Return the (X, Y) coordinate for the center point of the cell that contains the specified text.  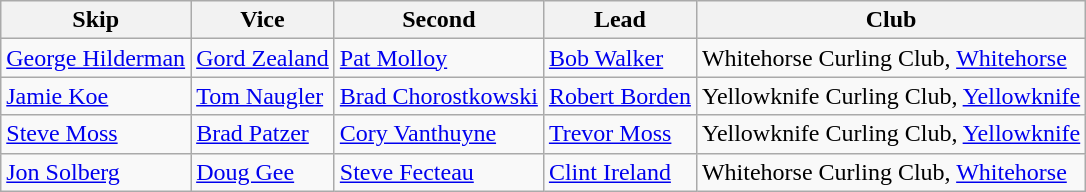
Steve Fecteau (438, 172)
Gord Zealand (263, 58)
Second (438, 20)
Trevor Moss (620, 134)
Vice (263, 20)
Cory Vanthuyne (438, 134)
Clint Ireland (620, 172)
Lead (620, 20)
Brad Patzer (263, 134)
Bob Walker (620, 58)
Pat Molloy (438, 58)
Jon Solberg (96, 172)
Tom Naugler (263, 96)
Club (890, 20)
Doug Gee (263, 172)
Steve Moss (96, 134)
Jamie Koe (96, 96)
Skip (96, 20)
Robert Borden (620, 96)
George Hilderman (96, 58)
Brad Chorostkowski (438, 96)
